Pinpoint the cell where the given text exists, returning its (X, Y) midpoint coordinate. 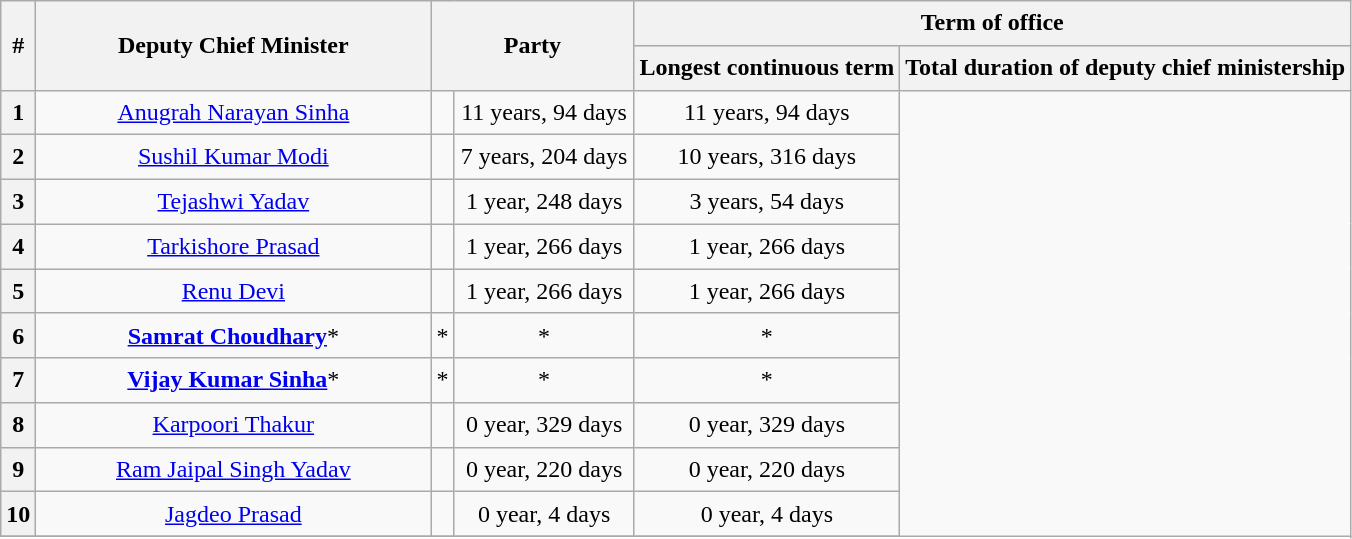
7 (18, 380)
2 (18, 158)
10 (18, 514)
Renu Devi (234, 292)
Party (532, 46)
6 (18, 336)
7 years, 204 days (544, 158)
10 years, 316 days (767, 158)
8 (18, 426)
Karpoori Thakur (234, 426)
Jagdeo Prasad (234, 514)
9 (18, 470)
Term of office (992, 24)
Tarkishore Prasad (234, 246)
1 (18, 112)
Samrat Choudhary* (234, 336)
Sushil Kumar Modi (234, 158)
# (18, 46)
Vijay Kumar Sinha* (234, 380)
Ram Jaipal Singh Yadav (234, 470)
1 year, 248 days (544, 202)
3 years, 54 days (767, 202)
Anugrah Narayan Sinha (234, 112)
Tejashwi Yadav (234, 202)
Total duration of deputy chief ministership (1126, 68)
Longest continuous term (767, 68)
4 (18, 246)
5 (18, 292)
3 (18, 202)
Deputy Chief Minister (234, 46)
